Search for the cell housing the specified text and yield its [X, Y] center coordinate. 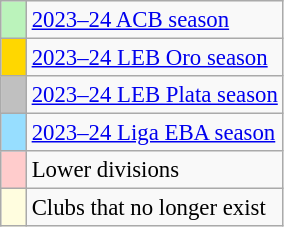
2023–24 Liga EBA season [154, 133]
Lower divisions [154, 170]
2023–24 LEB Plata season [154, 95]
2023–24 LEB Oro season [154, 58]
2023–24 ACB season [154, 20]
Clubs that no longer exist [154, 208]
